For the text-containing cell, return its midpoint in (x, y) coordinate format. 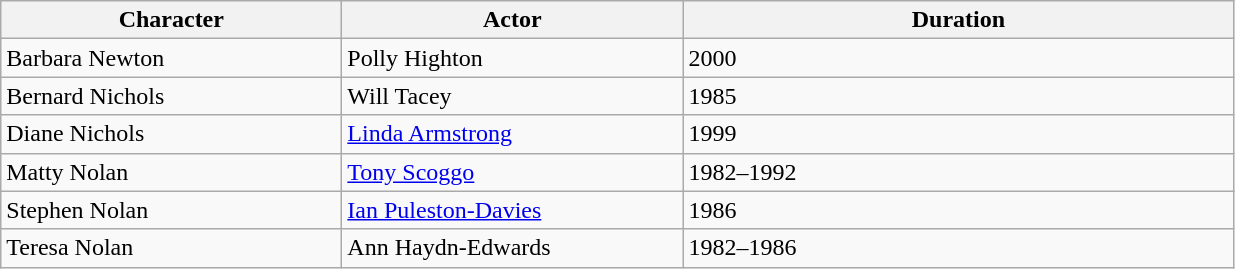
Barbara Newton (172, 58)
Will Tacey (512, 96)
Actor (512, 20)
1986 (958, 210)
Ann Haydn-Edwards (512, 248)
Ian Puleston-Davies (512, 210)
Teresa Nolan (172, 248)
Linda Armstrong (512, 134)
1999 (958, 134)
Character (172, 20)
Diane Nichols (172, 134)
Tony Scoggo (512, 172)
2000 (958, 58)
Polly Highton (512, 58)
Duration (958, 20)
1982–1992 (958, 172)
Stephen Nolan (172, 210)
Bernard Nichols (172, 96)
1982–1986 (958, 248)
Matty Nolan (172, 172)
1985 (958, 96)
